Locate the cell with the specified text and output its (X, Y) center coordinate. 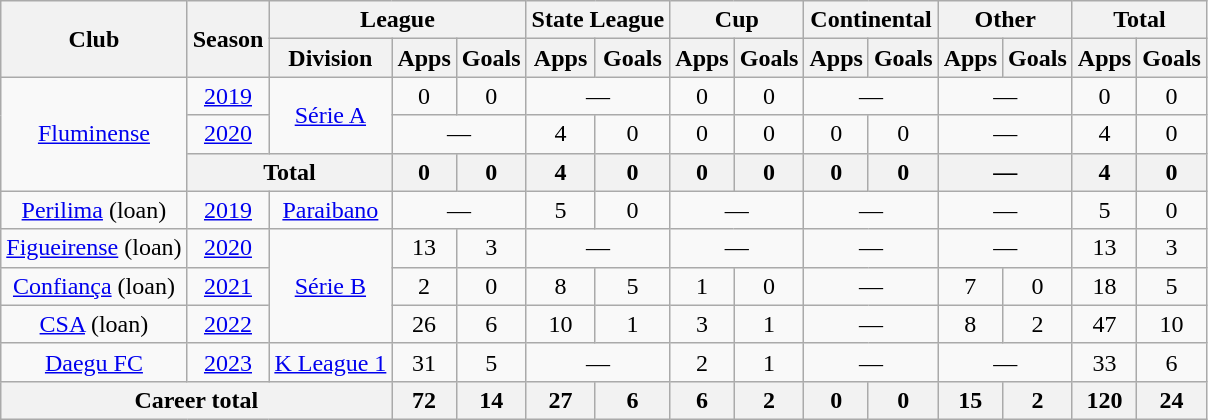
Other (1005, 20)
Division (330, 58)
31 (424, 362)
Perilima (loan) (94, 210)
7 (970, 286)
27 (560, 400)
15 (970, 400)
Paraibano (330, 210)
Confiança (loan) (94, 286)
120 (1104, 400)
2023 (228, 362)
Cup (737, 20)
Fluminense (94, 134)
2021 (228, 286)
2022 (228, 324)
Club (94, 39)
72 (424, 400)
League (398, 20)
14 (491, 400)
Série B (330, 286)
26 (424, 324)
K League 1 (330, 362)
Career total (196, 400)
18 (1104, 286)
Continental (871, 20)
Season (228, 39)
Figueirense (loan) (94, 248)
Série A (330, 115)
33 (1104, 362)
State League (598, 20)
CSA (loan) (94, 324)
24 (1172, 400)
47 (1104, 324)
Daegu FC (94, 362)
